Return [X, Y] of the center of cell containing provided text 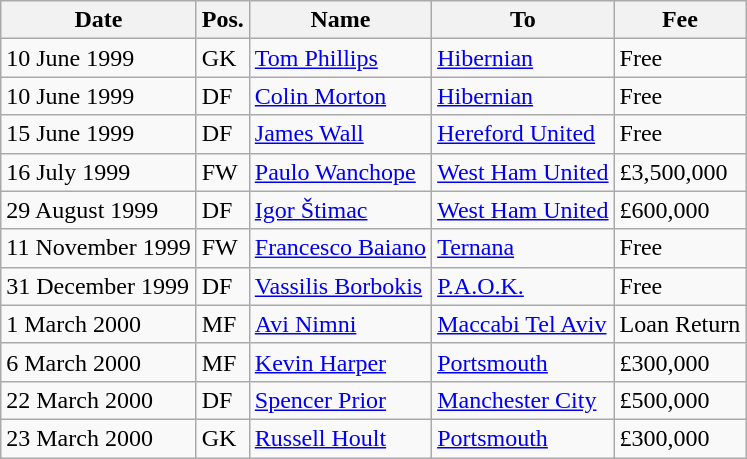
16 July 1999 [98, 172]
Avi Nimni [340, 324]
James Wall [340, 134]
Francesco Baiano [340, 248]
Igor Štimac [340, 210]
Kevin Harper [340, 362]
Fee [680, 20]
11 November 1999 [98, 248]
Manchester City [523, 400]
Pos. [222, 20]
£600,000 [680, 210]
Russell Hoult [340, 438]
Ternana [523, 248]
6 March 2000 [98, 362]
22 March 2000 [98, 400]
Hereford United [523, 134]
Vassilis Borbokis [340, 286]
Tom Phillips [340, 58]
29 August 1999 [98, 210]
Colin Morton [340, 96]
Paulo Wanchope [340, 172]
1 March 2000 [98, 324]
£500,000 [680, 400]
Spencer Prior [340, 400]
Name [340, 20]
To [523, 20]
Loan Return [680, 324]
15 June 1999 [98, 134]
Date [98, 20]
P.A.O.K. [523, 286]
31 December 1999 [98, 286]
Maccabi Tel Aviv [523, 324]
23 March 2000 [98, 438]
£3,500,000 [680, 172]
